Capture the cell that displays the provided text and extract its (X, Y) central coordinate. 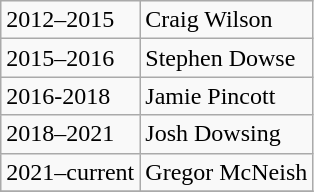
Stephen Dowse (226, 58)
2016-2018 (70, 96)
Gregor McNeish (226, 172)
2018–2021 (70, 134)
Craig Wilson (226, 20)
Jamie Pincott (226, 96)
2021–current (70, 172)
2012–2015 (70, 20)
2015–2016 (70, 58)
Josh Dowsing (226, 134)
